Extract the [x, y] coordinate from the center of the cell holding the provided text.  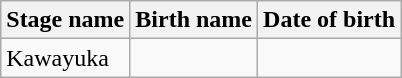
Date of birth [330, 20]
Kawayuka [66, 58]
Stage name [66, 20]
Birth name [194, 20]
